Identify which cell holds the provided text, then report its (x, y) central coordinate. 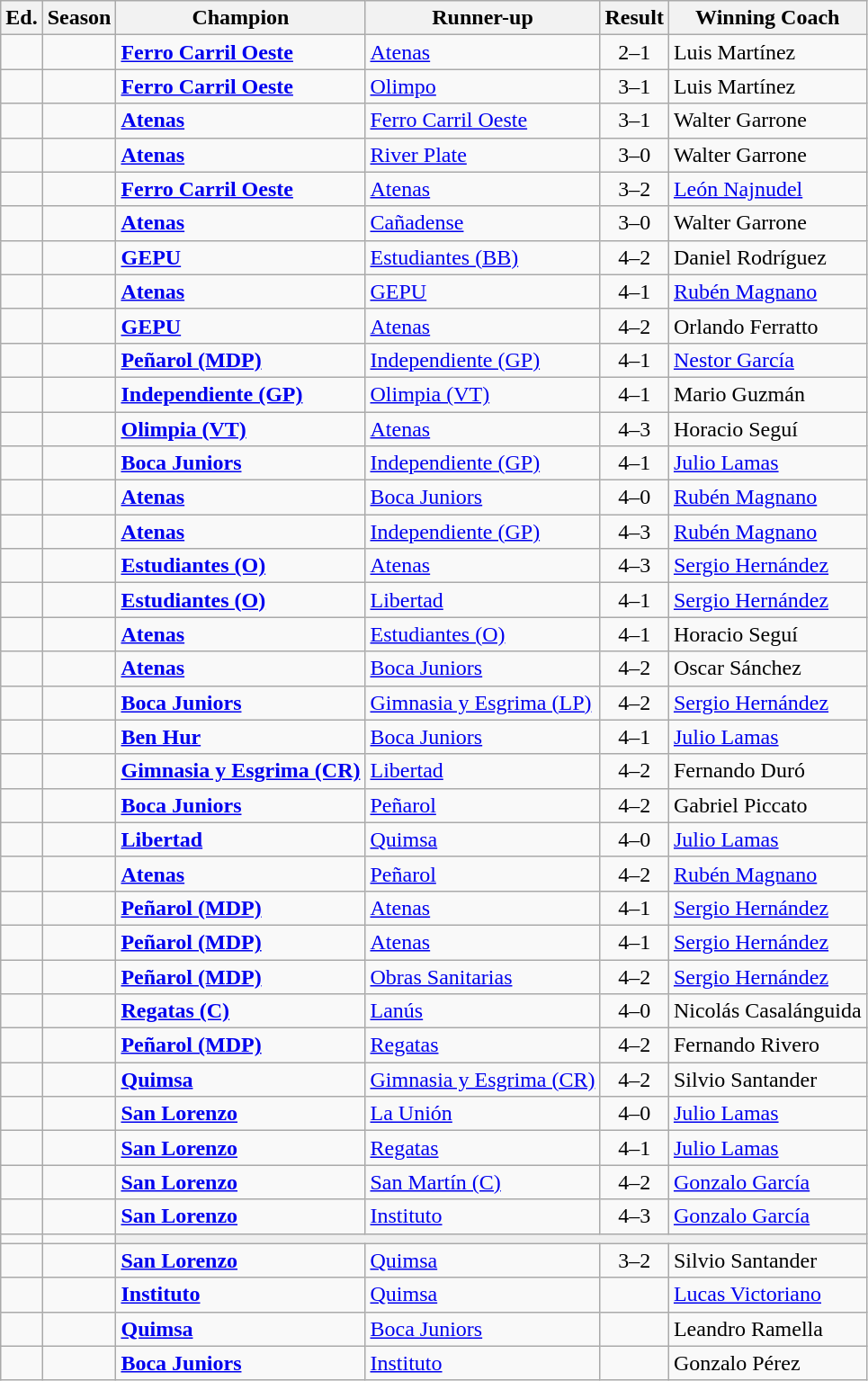
Lucas Victoriano (767, 1295)
Leandro Ramella (767, 1329)
Season (79, 18)
Result (634, 18)
2–1 (634, 52)
Olimpo (482, 86)
Fernando Rivero (767, 1045)
Lanús (482, 1011)
León Najnudel (767, 189)
Gonzalo Pérez (767, 1363)
Gabriel Piccato (767, 805)
Gimnasia y Esgrima (LP) (482, 703)
Oscar Sánchez (767, 668)
Ed. (22, 18)
Regatas (C) (241, 1011)
Nestor García (767, 360)
Ben Hur (241, 737)
Estudiantes (BB) (482, 257)
Cañadense (482, 223)
Daniel Rodríguez (767, 257)
Champion (241, 18)
Orlando Ferratto (767, 326)
River Plate (482, 155)
Obras Sanitarias (482, 976)
Runner-up (482, 18)
Fernando Duró (767, 771)
Mario Guzmán (767, 394)
Nicolás Casalánguida (767, 1011)
La Unión (482, 1114)
San Martín (C) (482, 1182)
Winning Coach (767, 18)
